Pinpoint the cell where the given text exists, returning its (X, Y) midpoint coordinate. 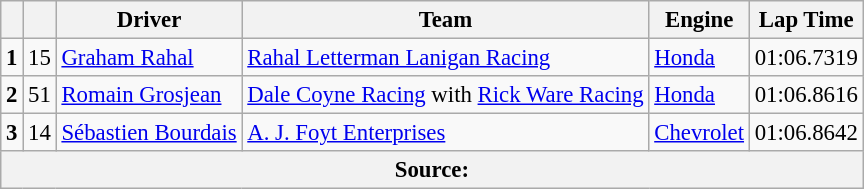
Dale Coyne Racing with Rick Ware Racing (446, 95)
Source: (432, 170)
Lap Time (806, 20)
Graham Rahal (149, 58)
15 (40, 58)
A. J. Foyt Enterprises (446, 133)
3 (12, 133)
1 (12, 58)
01:06.7319 (806, 58)
51 (40, 95)
2 (12, 95)
Team (446, 20)
14 (40, 133)
Sébastien Bourdais (149, 133)
01:06.8616 (806, 95)
Romain Grosjean (149, 95)
Chevrolet (699, 133)
Driver (149, 20)
01:06.8642 (806, 133)
Engine (699, 20)
Rahal Letterman Lanigan Racing (446, 58)
